Provide the (X, Y) coordinate of the cell's center where the given text is located.  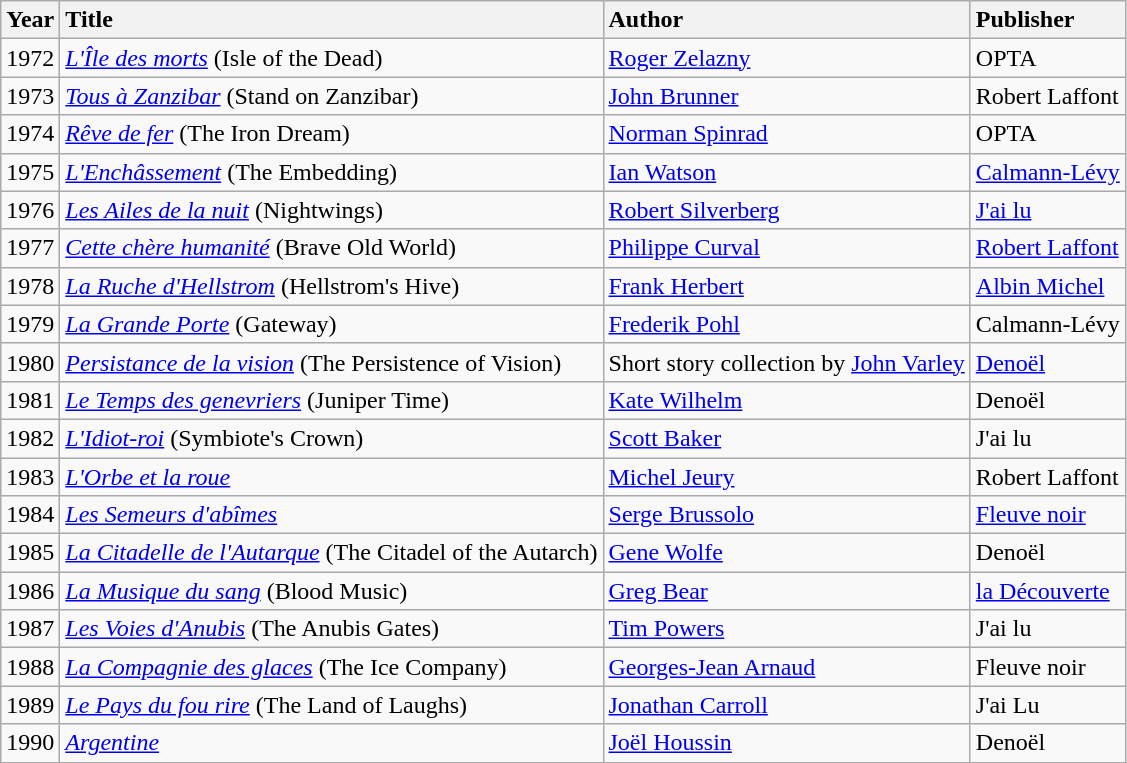
Argentine (332, 743)
Les Semeurs d'abîmes (332, 515)
Robert Silverberg (786, 210)
John Brunner (786, 96)
1990 (30, 743)
1989 (30, 705)
Le Temps des genevriers (Juniper Time) (332, 400)
Cette chère humanité (Brave Old World) (332, 248)
1973 (30, 96)
L'Île des morts (Isle of the Dead) (332, 58)
Gene Wolfe (786, 553)
J'ai Lu (1048, 705)
1986 (30, 591)
Michel Jeury (786, 477)
Short story collection by John Varley (786, 362)
Rêve de fer (The Iron Dream) (332, 134)
Persistance de la vision (The Persistence of Vision) (332, 362)
Roger Zelazny (786, 58)
L'Idiot-roi (Symbiote's Crown) (332, 438)
1985 (30, 553)
L'Orbe et la roue (332, 477)
Greg Bear (786, 591)
1982 (30, 438)
1988 (30, 667)
La Citadelle de l'Autarque (The Citadel of the Autarch) (332, 553)
1980 (30, 362)
1972 (30, 58)
1979 (30, 324)
1984 (30, 515)
Norman Spinrad (786, 134)
Serge Brussolo (786, 515)
Philippe Curval (786, 248)
Author (786, 20)
Kate Wilhelm (786, 400)
Tous à Zanzibar (Stand on Zanzibar) (332, 96)
Les Voies d'Anubis (The Anubis Gates) (332, 629)
Albin Michel (1048, 286)
Publisher (1048, 20)
La Grande Porte (Gateway) (332, 324)
L'Enchâssement (The Embedding) (332, 172)
La Compagnie des glaces (The Ice Company) (332, 667)
1976 (30, 210)
Frank Herbert (786, 286)
Georges-Jean Arnaud (786, 667)
1981 (30, 400)
Les Ailes de la nuit (Nightwings) (332, 210)
Jonathan Carroll (786, 705)
1977 (30, 248)
Tim Powers (786, 629)
Scott Baker (786, 438)
1975 (30, 172)
1978 (30, 286)
1987 (30, 629)
Title (332, 20)
Ian Watson (786, 172)
La Ruche d'Hellstrom (Hellstrom's Hive) (332, 286)
1983 (30, 477)
La Musique du sang (Blood Music) (332, 591)
1974 (30, 134)
Year (30, 20)
la Découverte (1048, 591)
Joël Houssin (786, 743)
Le Pays du fou rire (The Land of Laughs) (332, 705)
Frederik Pohl (786, 324)
